Extract the (X, Y) coordinate from the center of the cell holding the provided text.  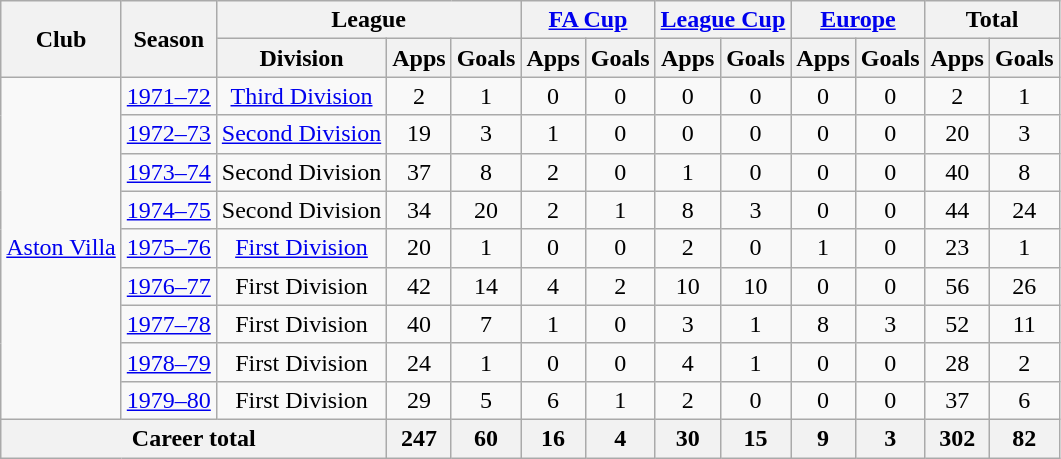
60 (486, 438)
Third Division (301, 96)
1976–77 (168, 286)
1977–78 (168, 324)
15 (756, 438)
28 (957, 362)
16 (553, 438)
Total (992, 20)
Career total (194, 438)
23 (957, 248)
1973–74 (168, 172)
5 (486, 400)
Division (301, 58)
1979–80 (168, 400)
1974–75 (168, 210)
19 (419, 134)
1975–76 (168, 248)
1972–73 (168, 134)
7 (486, 324)
League (368, 20)
FA Cup (588, 20)
League Cup (723, 20)
9 (823, 438)
1978–79 (168, 362)
247 (419, 438)
30 (688, 438)
302 (957, 438)
42 (419, 286)
14 (486, 286)
29 (419, 400)
1971–72 (168, 96)
26 (1024, 286)
52 (957, 324)
Club (62, 39)
44 (957, 210)
Aston Villa (62, 248)
11 (1024, 324)
82 (1024, 438)
Season (168, 39)
Europe (858, 20)
34 (419, 210)
56 (957, 286)
